Locate the cell with the specified text and output its (X, Y) center coordinate. 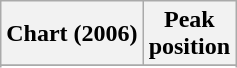
Chart (2006) (72, 34)
Peak position (189, 34)
